Return the (X, Y) coordinate for the center point of the cell that contains the specified text.  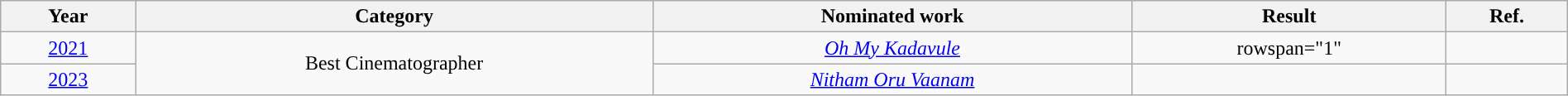
Category (394, 17)
Oh My Kadavule (892, 48)
Result (1289, 17)
Nitham Oru Vaanam (892, 79)
2021 (68, 48)
Year (68, 17)
Best Cinematographer (394, 64)
Nominated work (892, 17)
rowspan="1" (1289, 48)
2023 (68, 79)
Ref. (1507, 17)
